Identify which cell holds the provided text, then report its [x, y] central coordinate. 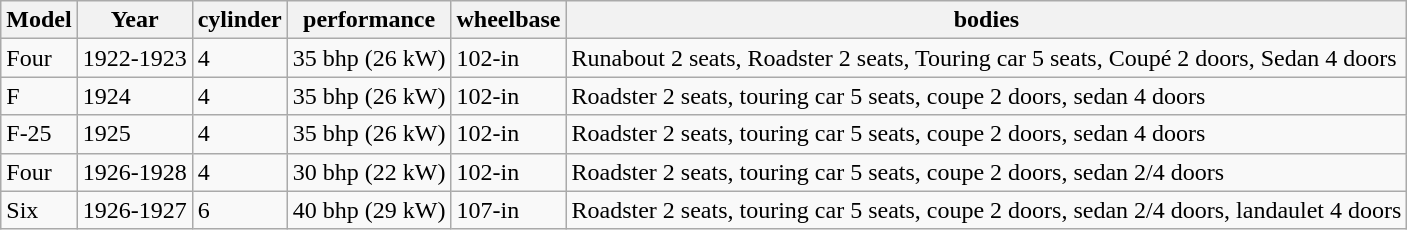
6 [240, 210]
1924 [134, 96]
1922-1923 [134, 58]
1926-1927 [134, 210]
107-in [508, 210]
bodies [986, 20]
1925 [134, 134]
Runabout 2 seats, Roadster 2 seats, Touring car 5 seats, Coupé 2 doors, Sedan 4 doors [986, 58]
wheelbase [508, 20]
Roadster 2 seats, touring car 5 seats, coupe 2 doors, sedan 2/4 doors [986, 172]
40 bhp (29 kW) [369, 210]
Year [134, 20]
Roadster 2 seats, touring car 5 seats, coupe 2 doors, sedan 2/4 doors, landaulet 4 doors [986, 210]
Model [39, 20]
cylinder [240, 20]
Six [39, 210]
F-25 [39, 134]
F [39, 96]
1926-1928 [134, 172]
performance [369, 20]
30 bhp (22 kW) [369, 172]
